Capture the cell that displays the provided text and extract its (x, y) central coordinate. 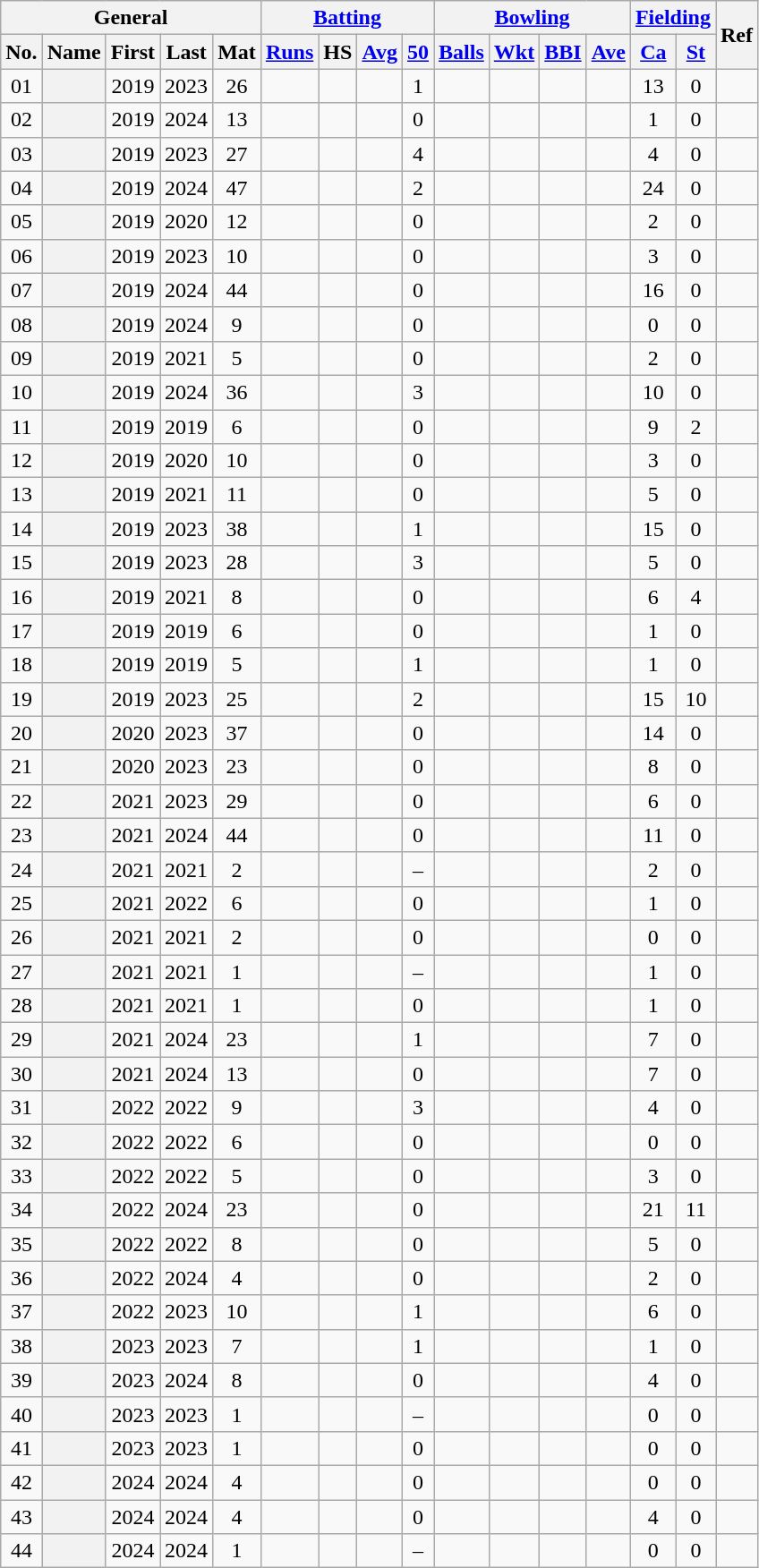
Last (186, 52)
01 (21, 86)
19 (21, 699)
HS (338, 52)
Fielding (673, 18)
42 (21, 1482)
Runs (289, 52)
30 (21, 1074)
33 (21, 1176)
50 (417, 52)
Ca (653, 52)
Batting (347, 18)
17 (21, 631)
General (131, 18)
05 (21, 222)
04 (21, 188)
40 (21, 1414)
22 (21, 801)
20 (21, 733)
41 (21, 1448)
Bowling (533, 18)
Wkt (514, 52)
Name (73, 52)
39 (21, 1380)
43 (21, 1517)
Ref (738, 35)
06 (21, 256)
07 (21, 290)
35 (21, 1244)
32 (21, 1142)
34 (21, 1210)
31 (21, 1108)
02 (21, 120)
Balls (462, 52)
St (695, 52)
47 (237, 188)
09 (21, 358)
Mat (237, 52)
First (132, 52)
Avg (379, 52)
BBI (563, 52)
No. (21, 52)
18 (21, 665)
03 (21, 154)
Ave (609, 52)
08 (21, 324)
